Extract the [X, Y] coordinate from the center of the cell holding the provided text.  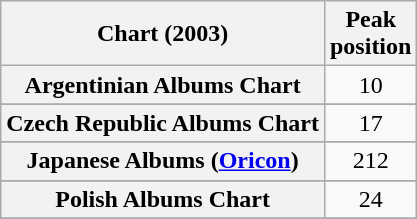
24 [370, 199]
Polish Albums Chart [163, 199]
Japanese Albums (Oricon) [163, 161]
Chart (2003) [163, 34]
Peakposition [370, 34]
17 [370, 123]
10 [370, 85]
Czech Republic Albums Chart [163, 123]
212 [370, 161]
Argentinian Albums Chart [163, 85]
